From the cell containing the given text, extract its center point as (x, y) coordinate. 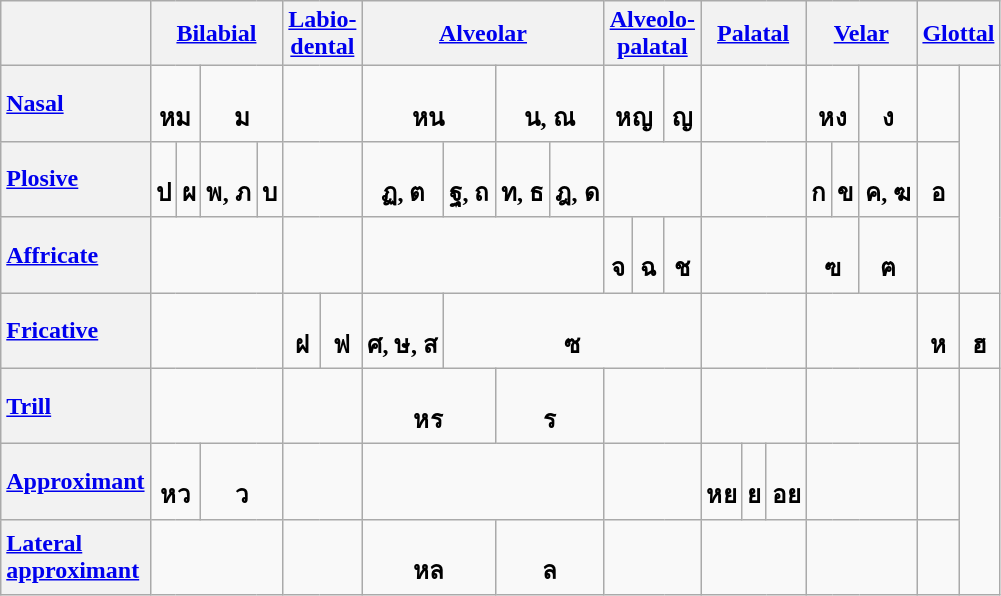
หม (176, 104)
ห (938, 330)
Alveolar (483, 34)
Palatal (754, 34)
ฏ, ต (403, 179)
อ (938, 179)
ง (888, 104)
หง (833, 104)
ร (550, 406)
ศ, ษ, ส (403, 330)
Nasal (76, 104)
หญ (634, 104)
ป (163, 179)
หล (428, 557)
Glottal (958, 34)
Approximant (76, 482)
อย (786, 482)
ญ (682, 104)
Lateralapproximant (76, 557)
ค, ฆ (888, 179)
Trill (76, 406)
น, ณ (550, 104)
ท, ธ (522, 179)
ฅ (888, 255)
ฟ (341, 330)
ข (846, 179)
Fricative (76, 330)
ซ (572, 330)
ช (682, 255)
Bilabial (216, 34)
Affricate (76, 255)
ย (754, 482)
Labio-dental (322, 34)
ล (550, 557)
ฎ, ด (578, 179)
ว (242, 482)
ฐ, ถ (469, 179)
Alveolo-palatal (652, 34)
Plosive (76, 179)
ฉ (648, 255)
หน (428, 104)
Velar (862, 34)
ฝ (302, 330)
ฃ (833, 255)
บ (270, 179)
ก (819, 179)
จ (618, 255)
หย (722, 482)
หว (176, 482)
ม (242, 104)
ฮ (980, 330)
หร (428, 406)
ผ (188, 179)
พ, ภ (229, 179)
